Return the [X, Y] coordinate for the center point of the cell that contains the specified text.  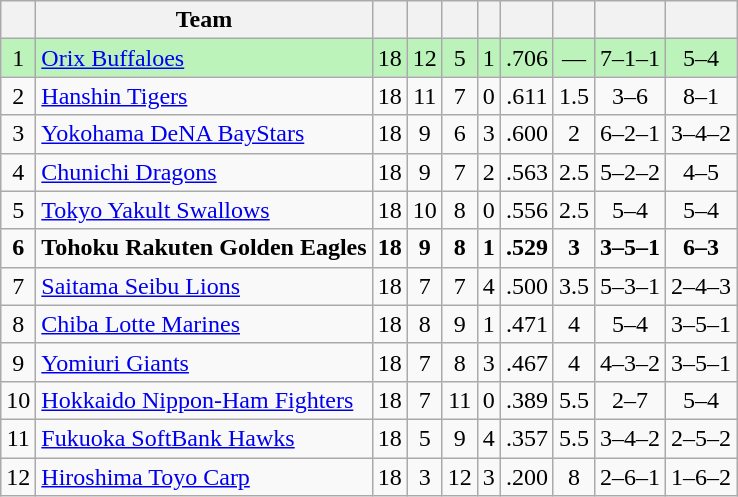
.529 [526, 248]
.467 [526, 362]
.200 [526, 477]
Team [204, 20]
Orix Buffaloes [204, 58]
.357 [526, 438]
.389 [526, 400]
6–3 [702, 248]
8–1 [702, 96]
.611 [526, 96]
.563 [526, 172]
4–3–2 [630, 362]
.471 [526, 324]
Hanshin Tigers [204, 96]
Tohoku Rakuten Golden Eagles [204, 248]
Saitama Seibu Lions [204, 286]
3.5 [574, 286]
5–3–1 [630, 286]
Hiroshima Toyo Carp [204, 477]
Chunichi Dragons [204, 172]
3–6 [630, 96]
Yomiuri Giants [204, 362]
6–2–1 [630, 134]
Yokohama DeNA BayStars [204, 134]
.706 [526, 58]
2–7 [630, 400]
5–2–2 [630, 172]
2–6–1 [630, 477]
— [574, 58]
.600 [526, 134]
2–4–3 [702, 286]
2–5–2 [702, 438]
.556 [526, 210]
1–6–2 [702, 477]
Tokyo Yakult Swallows [204, 210]
4–5 [702, 172]
Chiba Lotte Marines [204, 324]
.500 [526, 286]
7–1–1 [630, 58]
1.5 [574, 96]
Hokkaido Nippon-Ham Fighters [204, 400]
Fukuoka SoftBank Hawks [204, 438]
